Identify which cell holds the provided text, then report its (x, y) central coordinate. 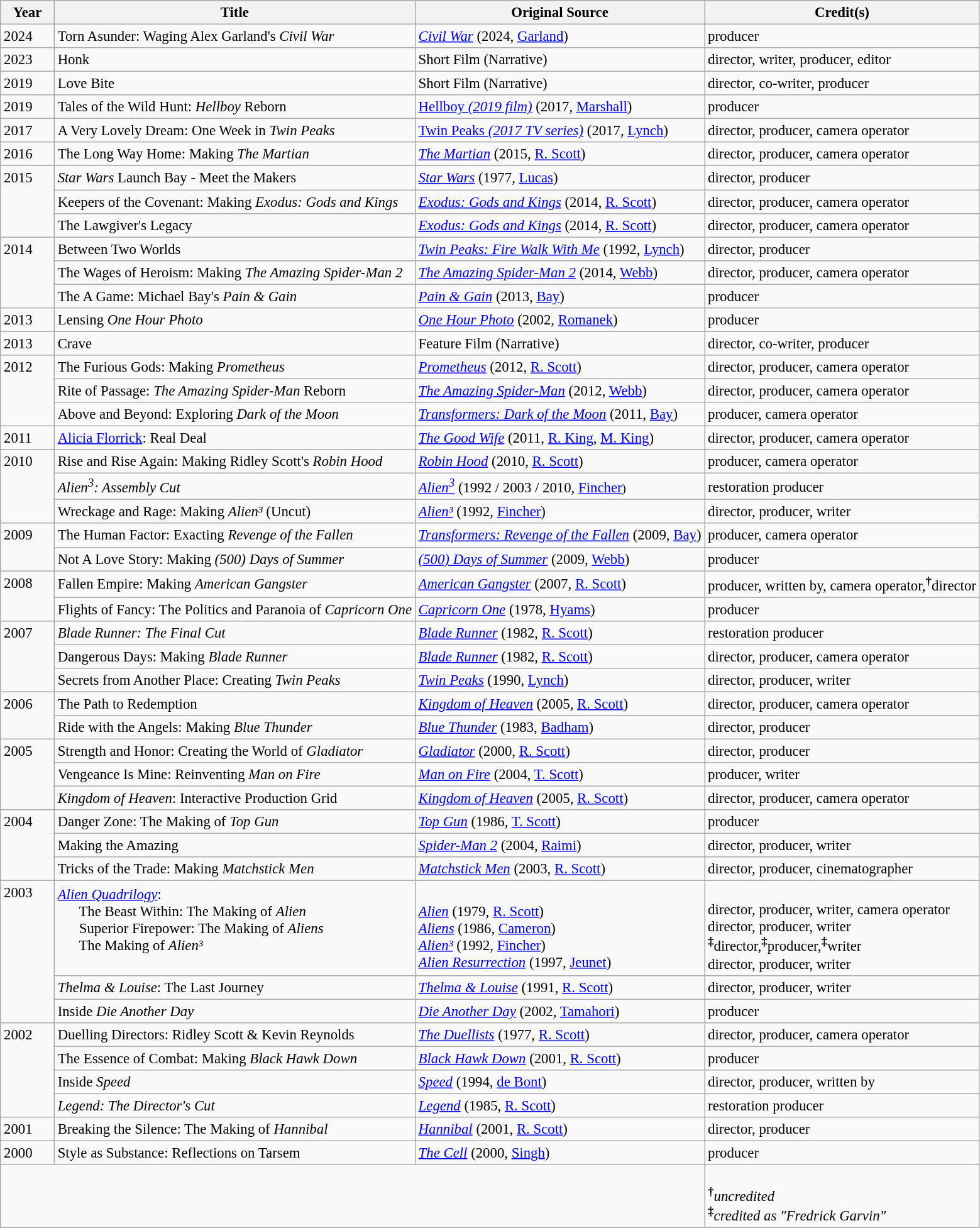
Dangerous Days: Making Blade Runner (234, 656)
The Essence of Combat: Making Black Hawk Down (234, 1058)
Fallen Empire: Making American Gangster (234, 584)
producer, written by, camera operator,†director (842, 584)
2006 (28, 716)
Top Gun (1986, T. Scott) (559, 822)
2009 (28, 547)
†uncredited‡credited as "Fredrick Garvin" (842, 1196)
Keepers of the Covenant: Making Exodus: Gods and Kings (234, 202)
The Martian (2015, R. Scott) (559, 154)
Star Wars Launch Bay - Meet the Makers (234, 178)
2003 (28, 952)
Tricks of the Trade: Making Matchstick Men (234, 870)
producer, writer (842, 775)
The Amazing Spider-Man (2012, Webb) (559, 390)
Legend (1985, R. Scott) (559, 1105)
director, writer, producer, editor (842, 60)
Thelma & Louise (1991, R. Scott) (559, 987)
2002 (28, 1070)
2014 (28, 273)
Inside Speed (234, 1082)
Tales of the Wild Hunt: Hellboy Reborn (234, 107)
Flights of Fancy: The Politics and Paranoia of Capricorn One (234, 609)
2015 (28, 201)
(500) Days of Summer (2009, Webb) (559, 559)
Year (28, 13)
Hellboy (2019 film) (2017, Marshall) (559, 107)
Alicia Florrick: Real Deal (234, 438)
The Path to Redemption (234, 704)
Crave (234, 343)
2024 (28, 36)
Man on Fire (2004, T. Scott) (559, 775)
director, producer, cinematographer (842, 870)
The Good Wife (2011, R. King, M. King) (559, 438)
Love Bite (234, 84)
Credit(s) (842, 13)
Capricorn One (1978, Hyams) (559, 609)
Alien3: Assembly Cut (234, 487)
Blue Thunder (1983, Badham) (559, 727)
Rite of Passage: The Amazing Spider-Man Reborn (234, 390)
Title (234, 13)
Civil War (2024, Garland) (559, 36)
Inside Die Another Day (234, 1011)
Danger Zone: The Making of Top Gun (234, 822)
Legend: The Director's Cut (234, 1105)
Ride with the Angels: Making Blue Thunder (234, 727)
Above and Beyond: Exploring Dark of the Moon (234, 414)
The Duellists (1977, R. Scott) (559, 1034)
2004 (28, 845)
Original Source (559, 13)
The Amazing Spider-Man 2 (2014, Webb) (559, 272)
Not A Love Story: Making (500) Days of Summer (234, 559)
The Long Way Home: Making The Martian (234, 154)
Alien (1979, R. Scott)Aliens (1986, Cameron)Alien³ (1992, Fincher)Alien Resurrection (1997, Jeunet) (559, 928)
director, producer, writer, camera operatordirector, producer, writer‡director,‡producer,‡writerdirector, producer, writer (842, 928)
Strength and Honor: Creating the World of Gladiator (234, 751)
Blade Runner: The Final Cut (234, 633)
Duelling Directors: Ridley Scott & Kevin Reynolds (234, 1034)
Twin Peaks: Fire Walk With Me (1992, Lynch) (559, 249)
Twin Peaks (1990, Lynch) (559, 680)
Hannibal (2001, R. Scott) (559, 1129)
Alien³ (1992, Fincher) (559, 512)
Making the Amazing (234, 846)
American Gangster (2007, R. Scott) (559, 584)
2011 (28, 438)
Black Hawk Down (2001, R. Scott) (559, 1058)
Style as Substance: Reflections on Tarsem (234, 1153)
Vengeance Is Mine: Reinventing Man on Fire (234, 775)
Transformers: Revenge of the Fallen (2009, Bay) (559, 536)
The Furious Gods: Making Prometheus (234, 367)
2017 (28, 131)
2010 (28, 487)
2016 (28, 154)
Twin Peaks (2017 TV series) (2017, Lynch) (559, 131)
The Human Factor: Exacting Revenge of the Fallen (234, 536)
One Hour Photo (2002, Romanek) (559, 320)
Kingdom of Heaven: Interactive Production Grid (234, 799)
Secrets from Another Place: Creating Twin Peaks (234, 680)
Thelma & Louise: The Last Journey (234, 987)
Wreckage and Rage: Making Alien³ (Uncut) (234, 512)
Torn Asunder: Waging Alex Garland's Civil War (234, 36)
2000 (28, 1153)
Spider-Man 2 (2004, Raimi) (559, 846)
Honk (234, 60)
Between Two Worlds (234, 249)
Gladiator (2000, R. Scott) (559, 751)
The Wages of Heroism: Making The Amazing Spider-Man 2 (234, 272)
Rise and Rise Again: Making Ridley Scott's Robin Hood (234, 462)
Transformers: Dark of the Moon (2011, Bay) (559, 414)
2008 (28, 596)
Star Wars (1977, Lucas) (559, 178)
The A Game: Michael Bay's Pain & Gain (234, 296)
A Very Lovely Dream: One Week in Twin Peaks (234, 131)
2007 (28, 656)
Breaking the Silence: The Making of Hannibal (234, 1129)
Alien Quadrilogy: The Beast Within: The Making of Alien Superior Firepower: The Making of Aliens The Making of Alien³ (234, 928)
Feature Film (Narrative) (559, 343)
2001 (28, 1129)
2023 (28, 60)
Lensing One Hour Photo (234, 320)
2012 (28, 391)
director, producer, written by (842, 1082)
Speed (1994, de Bont) (559, 1082)
Pain & Gain (2013, Bay) (559, 296)
The Cell (2000, Singh) (559, 1153)
2005 (28, 775)
Matchstick Men (2003, R. Scott) (559, 870)
Prometheus (2012, R. Scott) (559, 367)
Die Another Day (2002, Tamahori) (559, 1011)
The Lawgiver's Legacy (234, 225)
Alien3 (1992 / 2003 / 2010, Fincher) (559, 487)
Robin Hood (2010, R. Scott) (559, 462)
